Locate the cell with the specified text and output its [X, Y] center coordinate. 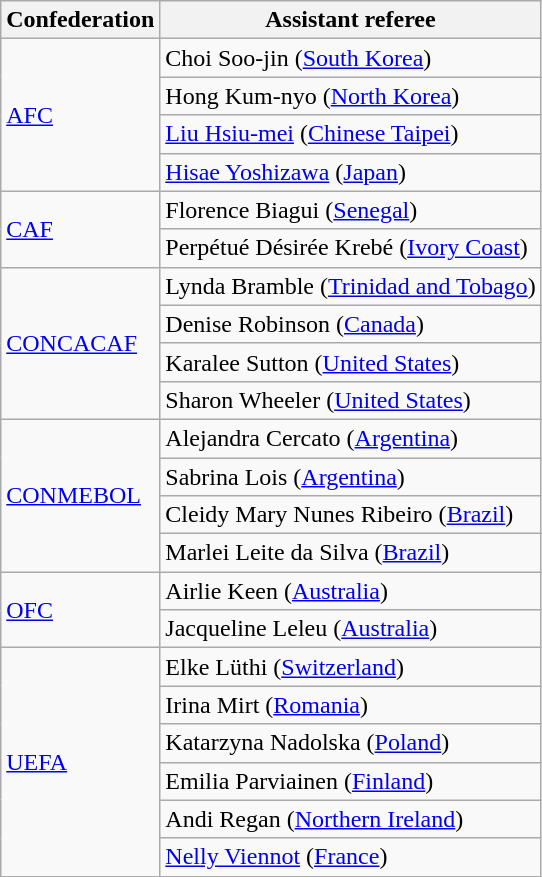
Denise Robinson (Canada) [350, 324]
Katarzyna Nadolska (Poland) [350, 743]
Jacqueline Leleu (Australia) [350, 629]
Cleidy Mary Nunes Ribeiro (Brazil) [350, 515]
Hisae Yoshizawa (Japan) [350, 172]
Confederation [80, 20]
CAF [80, 229]
Hong Kum-nyo (North Korea) [350, 96]
Marlei Leite da Silva (Brazil) [350, 553]
Choi Soo-jin (South Korea) [350, 58]
UEFA [80, 762]
Florence Biagui (Senegal) [350, 210]
Perpétué Désirée Krebé (Ivory Coast) [350, 248]
OFC [80, 610]
CONCACAF [80, 343]
Airlie Keen (Australia) [350, 591]
Sharon Wheeler (United States) [350, 400]
Elke Lüthi (Switzerland) [350, 667]
AFC [80, 115]
CONMEBOL [80, 495]
Assistant referee [350, 20]
Karalee Sutton (United States) [350, 362]
Andi Regan (Northern Ireland) [350, 819]
Alejandra Cercato (Argentina) [350, 438]
Liu Hsiu-mei (Chinese Taipei) [350, 134]
Emilia Parviainen (Finland) [350, 781]
Irina Mirt (Romania) [350, 705]
Lynda Bramble (Trinidad and Tobago) [350, 286]
Sabrina Lois (Argentina) [350, 477]
Nelly Viennot (France) [350, 857]
